Locate the cell with the specified text and output its [x, y] center coordinate. 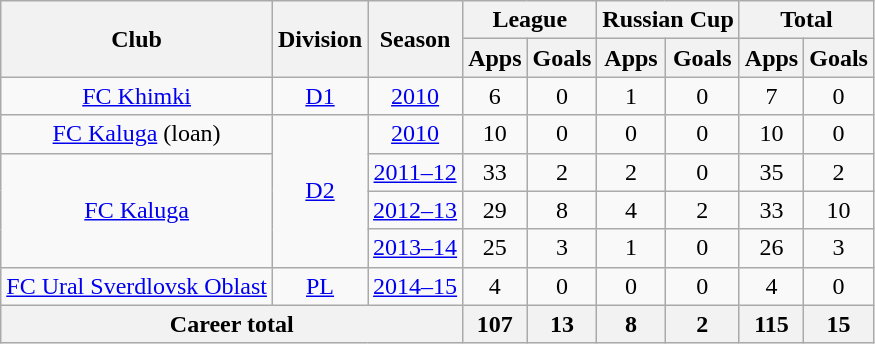
Career total [232, 324]
FC Khimki [137, 96]
15 [839, 324]
2011–12 [416, 172]
Division [320, 39]
2013–14 [416, 248]
35 [771, 172]
FC Kaluga (loan) [137, 134]
6 [495, 96]
Season [416, 39]
FC Kaluga [137, 210]
League [530, 20]
D1 [320, 96]
25 [495, 248]
13 [562, 324]
D2 [320, 191]
PL [320, 286]
26 [771, 248]
Total [806, 20]
Russian Cup [668, 20]
29 [495, 210]
2012–13 [416, 210]
Club [137, 39]
2014–15 [416, 286]
115 [771, 324]
FC Ural Sverdlovsk Oblast [137, 286]
107 [495, 324]
7 [771, 96]
